Detect which cell encompasses the target text, then output its [X, Y] center coordinate. 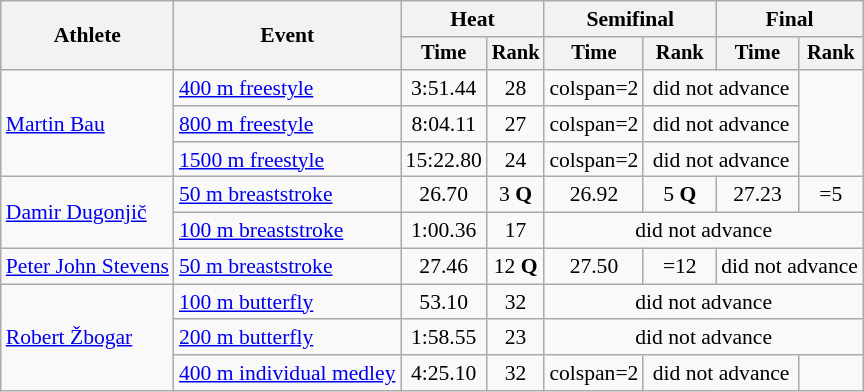
24 [516, 160]
15:22.80 [444, 160]
23 [516, 338]
1:58.55 [444, 338]
Semifinal [630, 19]
53.10 [444, 302]
12 Q [516, 267]
26.70 [444, 195]
8:04.11 [444, 124]
5 Q [680, 195]
800 m freestyle [288, 124]
27.23 [758, 195]
1:00.36 [444, 231]
3:51.44 [444, 88]
Robert Žbogar [88, 338]
Heat [473, 19]
17 [516, 231]
Martin Bau [88, 124]
27 [516, 124]
Damir Dugonjič [88, 212]
4:25.10 [444, 373]
200 m butterfly [288, 338]
27.46 [444, 267]
=5 [831, 195]
27.50 [594, 267]
400 m individual medley [288, 373]
Athlete [88, 36]
Peter John Stevens [88, 267]
Final [790, 19]
Event [288, 36]
100 m breaststroke [288, 231]
100 m butterfly [288, 302]
28 [516, 88]
400 m freestyle [288, 88]
3 Q [516, 195]
26.92 [594, 195]
1500 m freestyle [288, 160]
=12 [680, 267]
